Capture the cell that displays the provided text and extract its [X, Y] central coordinate. 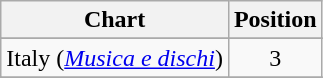
Italy (Musica e dischi) [115, 58]
Chart [115, 20]
Position [275, 20]
3 [275, 58]
